Extract the (x, y) coordinate from the center of the cell holding the provided text.  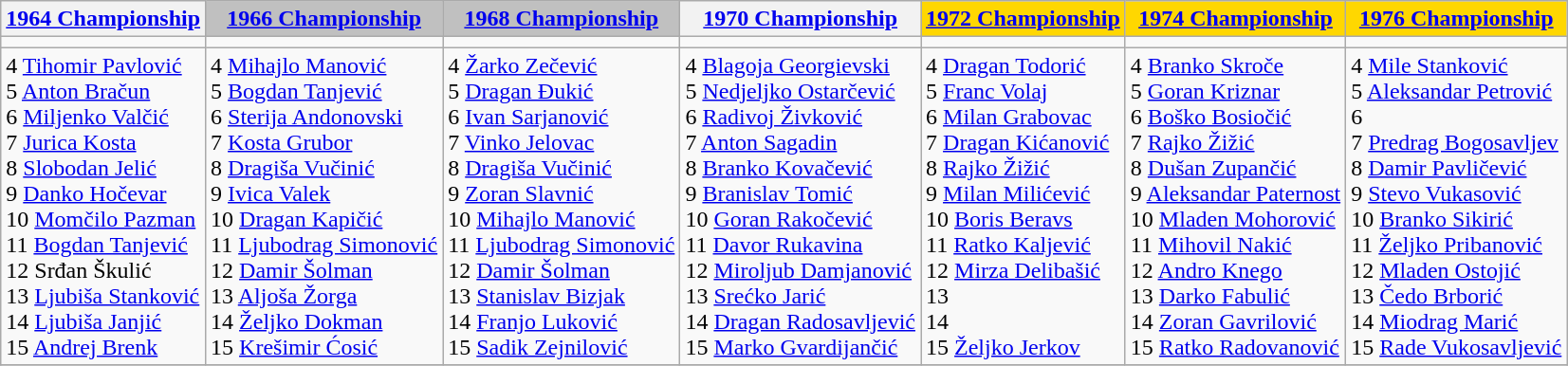
1974 Championship (1235, 19)
1966 Championship (324, 19)
1968 Championship (562, 19)
1972 Championship (1024, 19)
1964 Championship (103, 19)
1970 Championship (801, 19)
1976 Championship (1457, 19)
